Determine the [X, Y] coordinate at the center of the cell enclosing the given text.  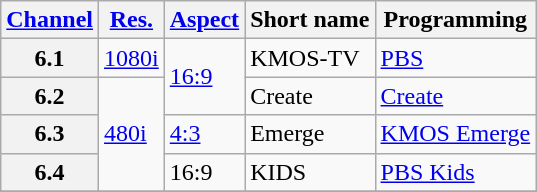
KIDS [310, 172]
6.2 [50, 96]
1080i [132, 58]
Programming [456, 20]
KMOS Emerge [456, 134]
KMOS-TV [310, 58]
Res. [132, 20]
6.4 [50, 172]
PBS [456, 58]
6.1 [50, 58]
480i [132, 134]
Short name [310, 20]
4:3 [204, 134]
Emerge [310, 134]
Channel [50, 20]
Aspect [204, 20]
6.3 [50, 134]
PBS Kids [456, 172]
